Return the [X, Y] coordinate for the center point of the cell that contains the specified text.  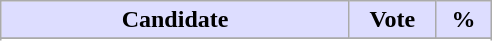
Vote [392, 20]
Candidate [176, 20]
% [463, 20]
